From the cell containing the given text, extract its center point as (X, Y) coordinate. 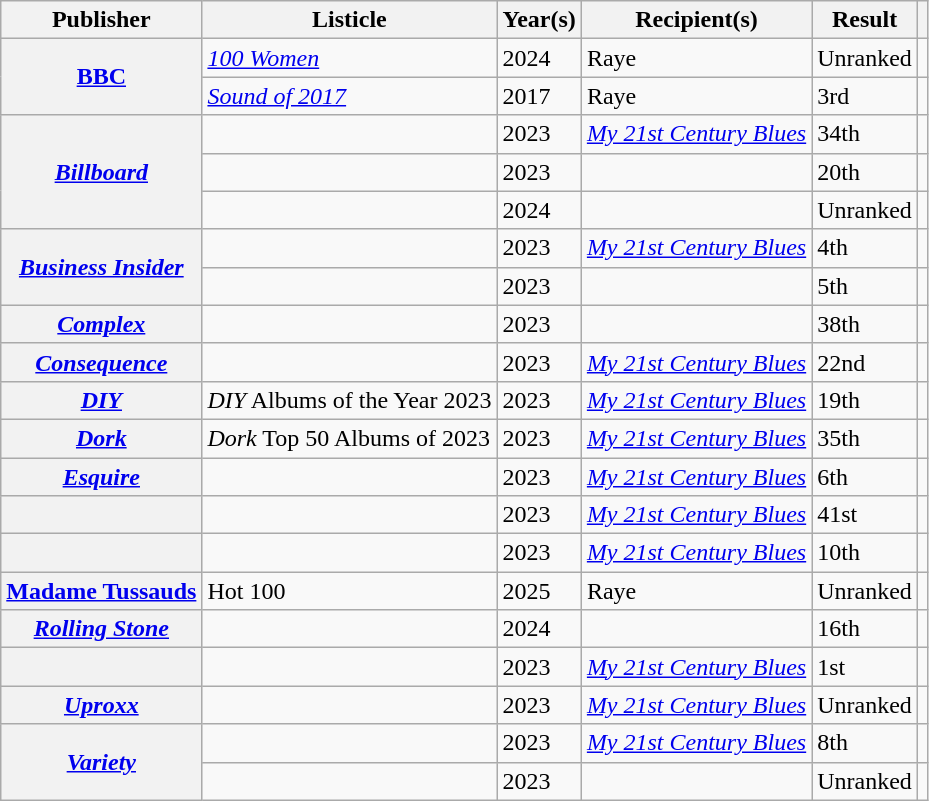
41st (865, 515)
1st (865, 667)
5th (865, 286)
Year(s) (539, 20)
Result (865, 20)
Dork Top 50 Albums of 2023 (350, 438)
10th (865, 553)
8th (865, 743)
35th (865, 438)
2017 (539, 96)
Variety (102, 762)
Sound of 2017 (350, 96)
16th (865, 629)
Dork (102, 438)
Billboard (102, 172)
38th (865, 324)
Madame Tussauds (102, 591)
22nd (865, 362)
Publisher (102, 20)
34th (865, 134)
Complex (102, 324)
DIY Albums of the Year 2023 (350, 400)
3rd (865, 96)
20th (865, 172)
Rolling Stone (102, 629)
Consequence (102, 362)
Business Insider (102, 267)
19th (865, 400)
BBC (102, 77)
Listicle (350, 20)
Uproxx (102, 705)
Hot 100 (350, 591)
4th (865, 248)
Esquire (102, 477)
Recipient(s) (696, 20)
6th (865, 477)
100 Women (350, 58)
DIY (102, 400)
2025 (539, 591)
